For the text-containing cell, return its midpoint in (x, y) coordinate format. 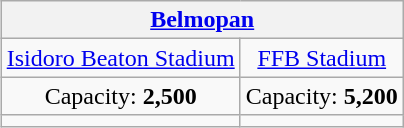
Belmopan (202, 20)
FFB Stadium (322, 58)
Capacity: 5,200 (322, 96)
Isidoro Beaton Stadium (120, 58)
Capacity: 2,500 (120, 96)
